Detect which cell encompasses the target text, then output its [x, y] center coordinate. 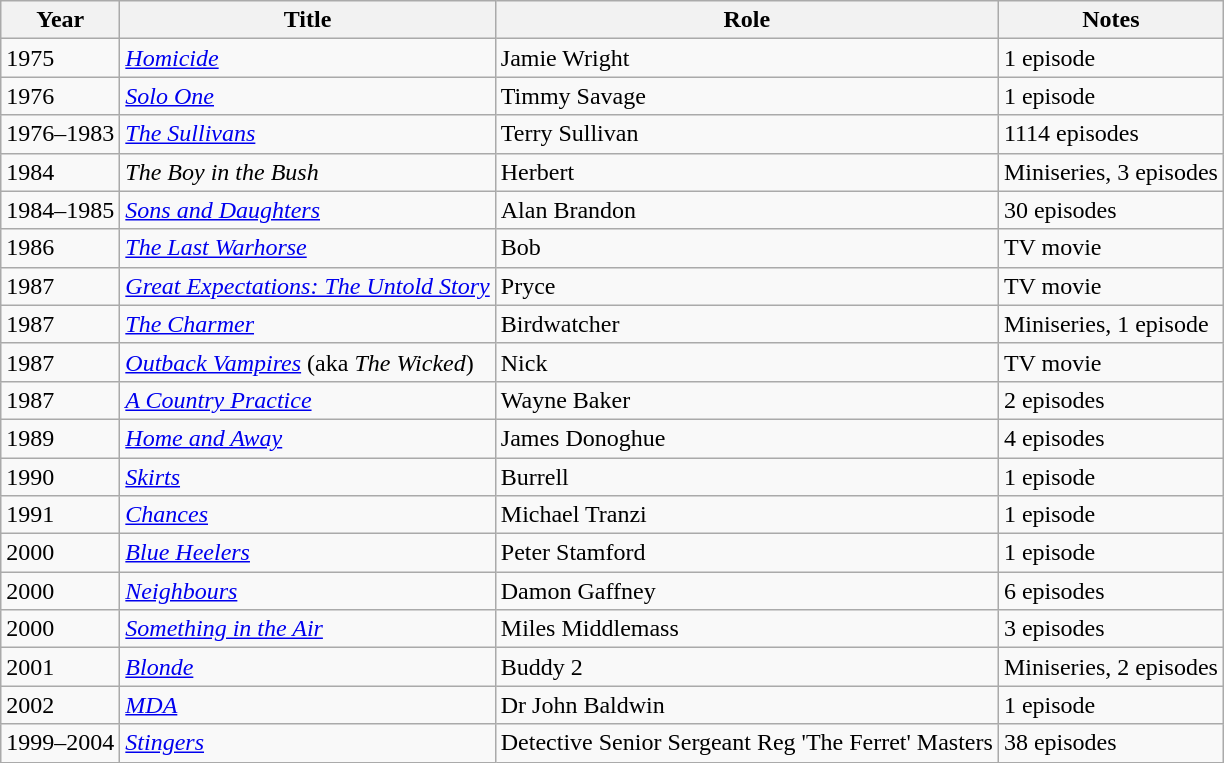
Neighbours [308, 591]
Miniseries, 3 episodes [1110, 172]
Nick [746, 362]
2 episodes [1110, 400]
1975 [60, 58]
Year [60, 20]
Michael Tranzi [746, 515]
Skirts [308, 477]
Homicide [308, 58]
Timmy Savage [746, 96]
30 episodes [1110, 210]
Miniseries, 2 episodes [1110, 667]
Miniseries, 1 episode [1110, 324]
1999–2004 [60, 743]
The Charmer [308, 324]
Birdwatcher [746, 324]
Outback Vampires (aka The Wicked) [308, 362]
3 episodes [1110, 629]
Something in the Air [308, 629]
Wayne Baker [746, 400]
1984 [60, 172]
Blue Heelers [308, 553]
Bob [746, 248]
6 episodes [1110, 591]
The Last Warhorse [308, 248]
1986 [60, 248]
1990 [60, 477]
Damon Gaffney [746, 591]
38 episodes [1110, 743]
Home and Away [308, 438]
Miles Middlemass [746, 629]
Burrell [746, 477]
1991 [60, 515]
Herbert [746, 172]
Stingers [308, 743]
Terry Sullivan [746, 134]
Solo One [308, 96]
1984–1985 [60, 210]
2001 [60, 667]
1976–1983 [60, 134]
Dr John Baldwin [746, 705]
Jamie Wright [746, 58]
Chances [308, 515]
Notes [1110, 20]
James Donoghue [746, 438]
Peter Stamford [746, 553]
Pryce [746, 286]
1989 [60, 438]
Sons and Daughters [308, 210]
Blonde [308, 667]
MDA [308, 705]
4 episodes [1110, 438]
Buddy 2 [746, 667]
Great Expectations: The Untold Story [308, 286]
The Boy in the Bush [308, 172]
A Country Practice [308, 400]
The Sullivans [308, 134]
2002 [60, 705]
Title [308, 20]
1976 [60, 96]
1114 episodes [1110, 134]
Detective Senior Sergeant Reg 'The Ferret' Masters [746, 743]
Alan Brandon [746, 210]
Role [746, 20]
